Find where the given text appears and provide that cell's center as [X, Y] coordinate. 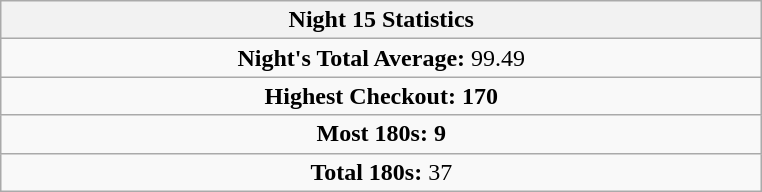
Total 180s: 37 [382, 172]
Night 15 Statistics [382, 20]
Most 180s: 9 [382, 134]
Night's Total Average: 99.49 [382, 58]
Highest Checkout: 170 [382, 96]
